Locate the cell with the specified text and output its (X, Y) center coordinate. 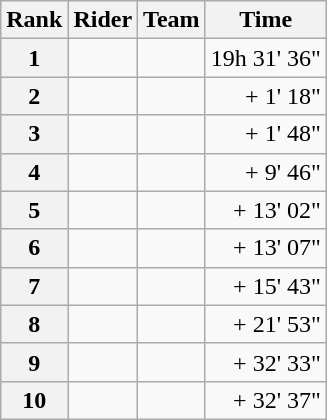
Rider (103, 20)
+ 13' 07" (266, 248)
3 (34, 134)
Team (172, 20)
Time (266, 20)
+ 1' 48" (266, 134)
2 (34, 96)
Rank (34, 20)
+ 9' 46" (266, 172)
7 (34, 286)
4 (34, 172)
9 (34, 362)
+ 21' 53" (266, 324)
5 (34, 210)
+ 1' 18" (266, 96)
+ 15' 43" (266, 286)
1 (34, 58)
+ 32' 33" (266, 362)
+ 13' 02" (266, 210)
6 (34, 248)
19h 31' 36" (266, 58)
+ 32' 37" (266, 400)
8 (34, 324)
10 (34, 400)
